Output the (X, Y) coordinate of the center of the cell containing the given text.  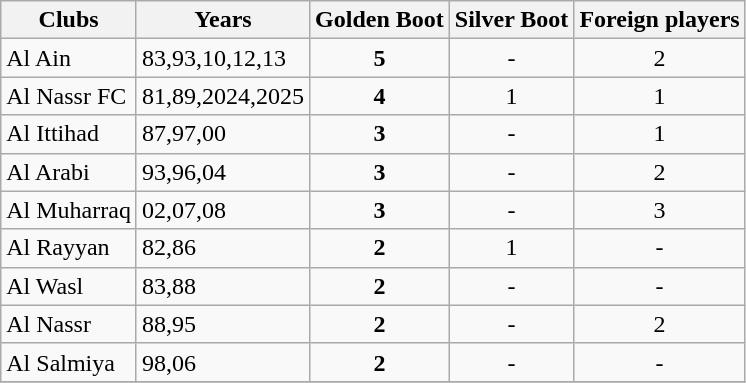
5 (380, 58)
Al Arabi (69, 172)
83,93,10,12,13 (222, 58)
Al Ain (69, 58)
02,07,08 (222, 210)
Years (222, 20)
87,97,00 (222, 134)
Al Wasl (69, 286)
Al Muharraq (69, 210)
Al Nassr (69, 324)
Silver Boot (512, 20)
Al Ittihad (69, 134)
98,06 (222, 362)
4 (380, 96)
88,95 (222, 324)
93,96,04 (222, 172)
83,88 (222, 286)
Al Nassr FC (69, 96)
Al Salmiya (69, 362)
81,89,2024,2025 (222, 96)
Golden Boot (380, 20)
Foreign players (660, 20)
Clubs (69, 20)
82,86 (222, 248)
Al Rayyan (69, 248)
